Detect which cell encompasses the target text, then output its (x, y) center coordinate. 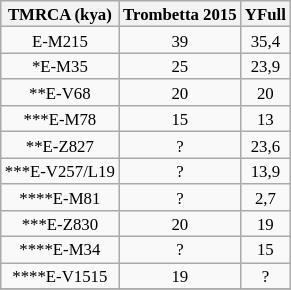
2,7 (266, 197)
**E-Z827 (60, 145)
YFull (266, 14)
**E-V68 (60, 93)
TMRCA (kya) (60, 14)
13 (266, 119)
***E-V257/L19 (60, 171)
****E-V1515 (60, 276)
****E-M81 (60, 197)
E-M215 (60, 40)
25 (180, 66)
***E-M78 (60, 119)
23,6 (266, 145)
23,9 (266, 66)
*E-M35 (60, 66)
***E-Z830 (60, 224)
13,9 (266, 171)
Trombetta 2015 (180, 14)
****E-M34 (60, 250)
39 (180, 40)
35,4 (266, 40)
